Scan for the cell matching the given text and deliver its [x, y] coordinate at center. 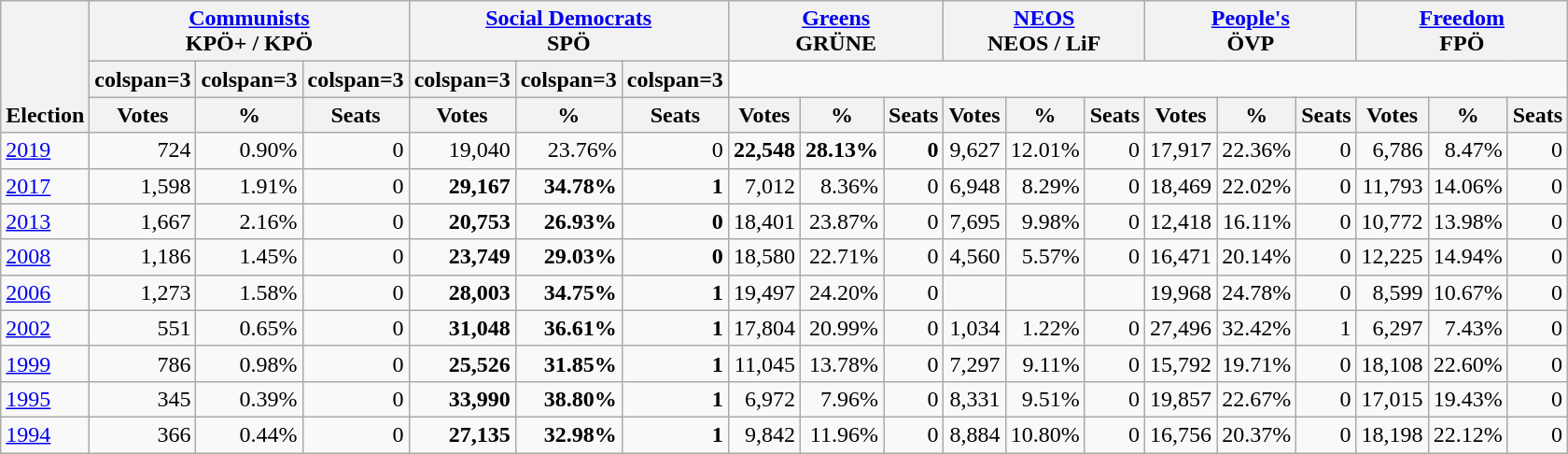
9,842 [763, 434]
34.75% [568, 292]
551 [143, 328]
17,917 [1182, 150]
22,548 [763, 150]
12,418 [1182, 221]
25,526 [462, 363]
15,792 [1182, 363]
18,580 [763, 257]
12.01% [1045, 150]
10.67% [1467, 292]
19,040 [462, 150]
7,695 [974, 221]
11.96% [842, 434]
CommunistsKPÖ+ / KPÖ [249, 32]
9.11% [1045, 363]
2019 [45, 150]
366 [143, 434]
23.87% [842, 221]
9.51% [1045, 399]
22.36% [1256, 150]
6,972 [763, 399]
5.57% [1045, 257]
31,048 [462, 328]
1,186 [143, 257]
8,599 [1393, 292]
32.42% [1256, 328]
33,990 [462, 399]
14.94% [1467, 257]
7.43% [1467, 328]
19.43% [1467, 399]
724 [143, 150]
8.47% [1467, 150]
22.12% [1467, 434]
20.99% [842, 328]
23.76% [568, 150]
26.93% [568, 221]
11,793 [1393, 186]
12,225 [1393, 257]
20.14% [1256, 257]
27,496 [1182, 328]
11,045 [763, 363]
People'sÖVP [1251, 32]
8,884 [974, 434]
0.98% [249, 363]
18,198 [1393, 434]
16,471 [1182, 257]
16,756 [1182, 434]
29.03% [568, 257]
1,598 [143, 186]
19,968 [1182, 292]
786 [143, 363]
36.61% [568, 328]
18,401 [763, 221]
6,297 [1393, 328]
345 [143, 399]
19,857 [1182, 399]
7.96% [842, 399]
32.98% [568, 434]
24.20% [842, 292]
23,749 [462, 257]
NEOSNEOS / LiF [1044, 32]
13.98% [1467, 221]
0.90% [249, 150]
13.78% [842, 363]
10,772 [1393, 221]
2008 [45, 257]
22.71% [842, 257]
2.16% [249, 221]
8,331 [974, 399]
2017 [45, 186]
1.58% [249, 292]
17,015 [1393, 399]
Social DemocratsSPÖ [568, 32]
14.06% [1467, 186]
28,003 [462, 292]
0.44% [249, 434]
22.67% [1256, 399]
0.65% [249, 328]
6,786 [1393, 150]
31.85% [568, 363]
19.71% [1256, 363]
GreensGRÜNE [836, 32]
FreedomFPÖ [1462, 32]
1994 [45, 434]
6,948 [974, 186]
7,297 [974, 363]
1.45% [249, 257]
28.13% [842, 150]
2006 [45, 292]
34.78% [568, 186]
1,273 [143, 292]
1.91% [249, 186]
1995 [45, 399]
22.02% [1256, 186]
10.80% [1045, 434]
20,753 [462, 221]
24.78% [1256, 292]
17,804 [763, 328]
4,560 [974, 257]
22.60% [1467, 363]
1.22% [1045, 328]
8.29% [1045, 186]
1,667 [143, 221]
29,167 [462, 186]
9.98% [1045, 221]
27,135 [462, 434]
2013 [45, 221]
1999 [45, 363]
9,627 [974, 150]
7,012 [763, 186]
18,108 [1393, 363]
16.11% [1256, 221]
2002 [45, 328]
Election [45, 67]
1,034 [974, 328]
18,469 [1182, 186]
0.39% [249, 399]
38.80% [568, 399]
19,497 [763, 292]
8.36% [842, 186]
20.37% [1256, 434]
